Provide the [X, Y] coordinate of the cell's center where the given text is located.  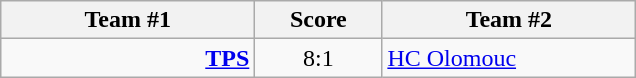
Team #2 [509, 20]
HC Olomouc [509, 58]
Score [318, 20]
Team #1 [128, 20]
TPS [128, 58]
8:1 [318, 58]
